Search for the cell housing the specified text and yield its (x, y) center coordinate. 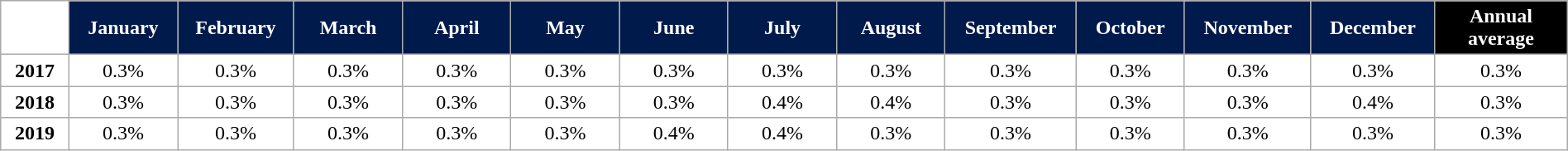
October (1130, 28)
September (1011, 28)
November (1247, 28)
April (457, 28)
August (892, 28)
March (347, 28)
Annual average (1502, 28)
June (673, 28)
2019 (35, 134)
February (237, 28)
May (566, 28)
July (782, 28)
2018 (35, 102)
December (1373, 28)
January (122, 28)
2017 (35, 71)
